Return (X, Y) of the center of cell containing provided text 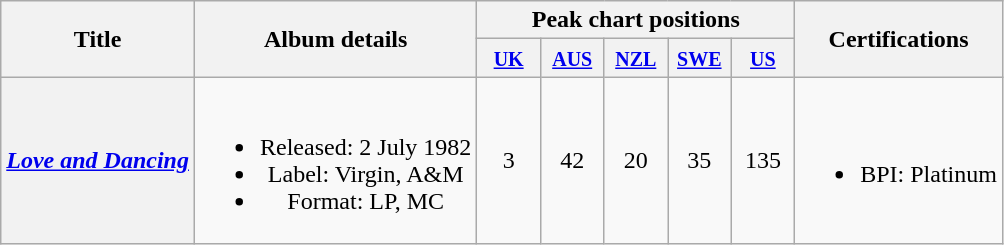
NZL (636, 58)
135 (763, 160)
BPI: Platinum (899, 160)
35 (700, 160)
20 (636, 160)
Title (98, 39)
3 (509, 160)
UK (509, 58)
SWE (700, 58)
Peak chart positions (636, 20)
Certifications (899, 39)
US (763, 58)
Love and Dancing (98, 160)
Released: 2 July 1982Label: Virgin, A&MFormat: LP, MC (335, 160)
AUS (572, 58)
Album details (335, 39)
42 (572, 160)
